Find where the given text appears and provide that cell's center as (X, Y) coordinate. 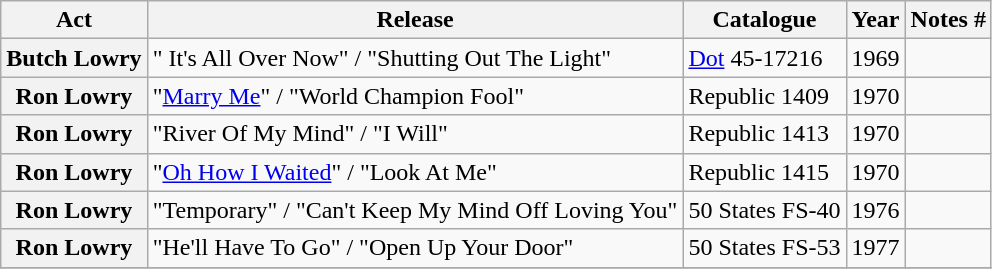
"Oh How I Waited" / "Look At Me" (415, 172)
Catalogue (764, 20)
"River Of My Mind" / "I Will" (415, 134)
50 States FS-53 (764, 248)
Act (74, 20)
Release (415, 20)
1976 (876, 210)
Republic 1415 (764, 172)
"Temporary" / "Can't Keep My Mind Off Loving You" (415, 210)
Dot 45-17216 (764, 58)
50 States FS-40 (764, 210)
1969 (876, 58)
Republic 1409 (764, 96)
Republic 1413 (764, 134)
1977 (876, 248)
Year (876, 20)
"Marry Me" / "World Champion Fool" (415, 96)
"He'll Have To Go" / "Open Up Your Door" (415, 248)
Notes # (948, 20)
" It's All Over Now" / "Shutting Out The Light" (415, 58)
Butch Lowry (74, 58)
